Determine the [X, Y] coordinate at the center of the cell enclosing the given text.  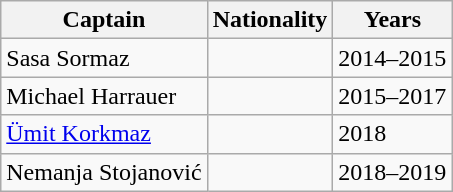
2018 [392, 134]
2014–2015 [392, 58]
Nationality [270, 20]
Nemanja Stojanović [104, 172]
2018–2019 [392, 172]
2015–2017 [392, 96]
Ümit Korkmaz [104, 134]
Captain [104, 20]
Years [392, 20]
Sasa Sormaz [104, 58]
Michael Harrauer [104, 96]
